Extract the (x, y) coordinate from the center of the cell holding the provided text.  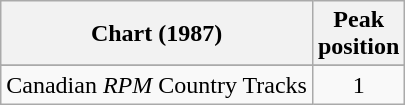
1 (358, 85)
Canadian RPM Country Tracks (157, 85)
Chart (1987) (157, 34)
Peakposition (358, 34)
